Extract the (X, Y) coordinate from the center of the cell holding the provided text.  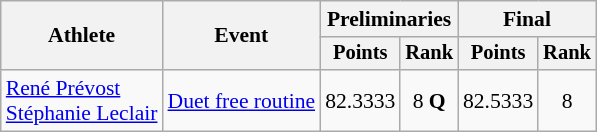
82.5333 (498, 100)
8 (567, 100)
René PrévostStéphanie Leclair (82, 100)
Event (242, 36)
Final (527, 19)
Preliminaries (389, 19)
8 Q (429, 100)
Athlete (82, 36)
Duet free routine (242, 100)
82.3333 (360, 100)
